Pinpoint the cell where the given text exists, returning its [X, Y] midpoint coordinate. 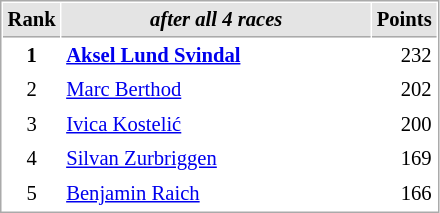
Silvan Zurbriggen [216, 158]
169 [404, 158]
166 [404, 194]
Marc Berthod [216, 90]
Benjamin Raich [216, 194]
4 [32, 158]
1 [32, 56]
2 [32, 90]
232 [404, 56]
Aksel Lund Svindal [216, 56]
200 [404, 124]
3 [32, 124]
5 [32, 194]
after all 4 races [216, 20]
202 [404, 90]
Rank [32, 20]
Ivica Kostelić [216, 124]
Points [404, 20]
